Identify which cell holds the provided text, then report its [X, Y] central coordinate. 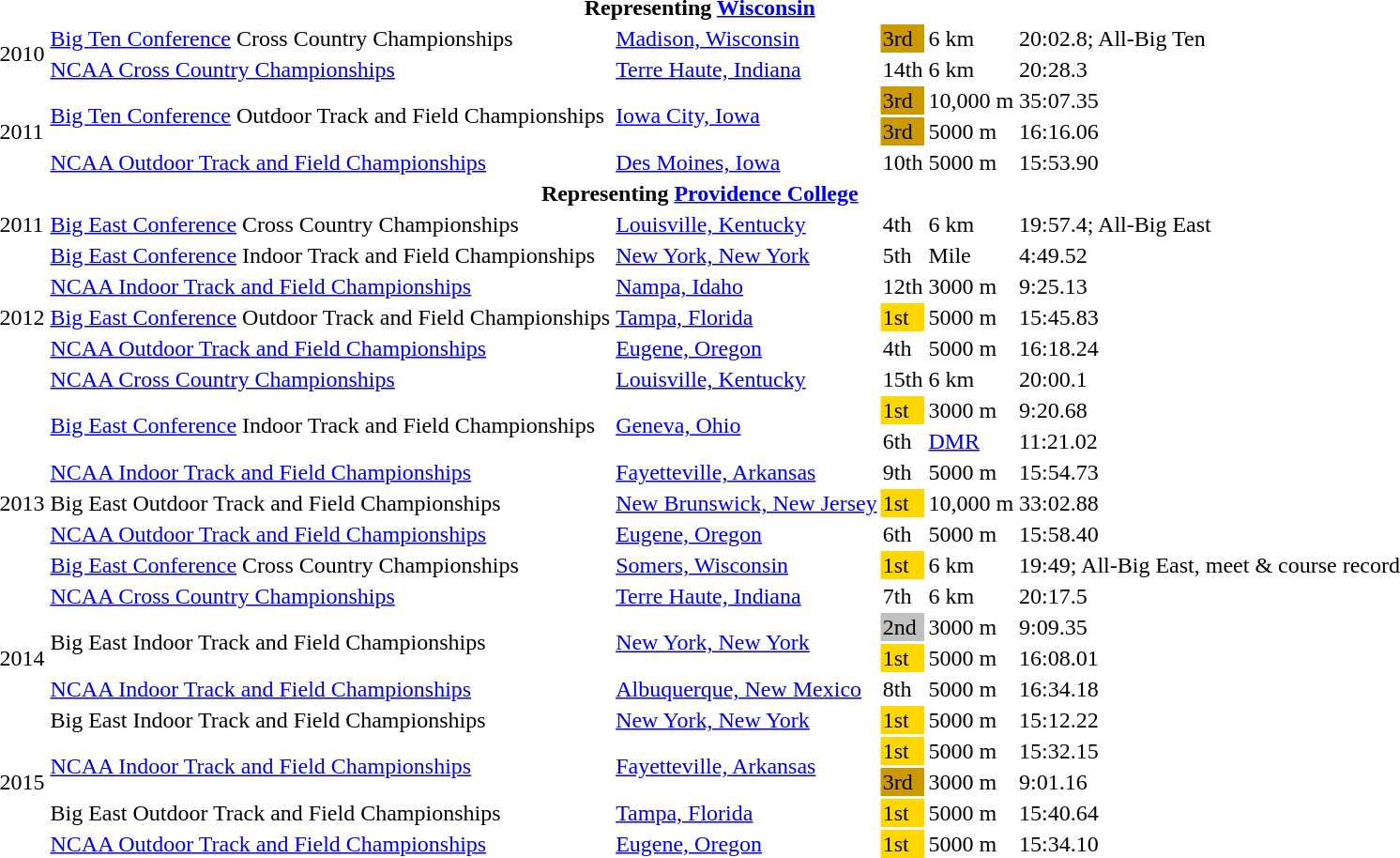
Albuquerque, New Mexico [747, 689]
5th [903, 255]
New Brunswick, New Jersey [747, 503]
9th [903, 472]
Iowa City, Iowa [747, 116]
Big Ten Conference Outdoor Track and Field Championships [330, 116]
14th [903, 69]
7th [903, 596]
Mile [971, 255]
10th [903, 162]
Geneva, Ohio [747, 426]
12th [903, 286]
15th [903, 379]
Big Ten Conference Cross Country Championships [330, 38]
Des Moines, Iowa [747, 162]
8th [903, 689]
2nd [903, 627]
Nampa, Idaho [747, 286]
Madison, Wisconsin [747, 38]
Big East Conference Outdoor Track and Field Championships [330, 317]
Somers, Wisconsin [747, 565]
DMR [971, 441]
